Extract the (x, y) coordinate from the center of the cell holding the provided text.  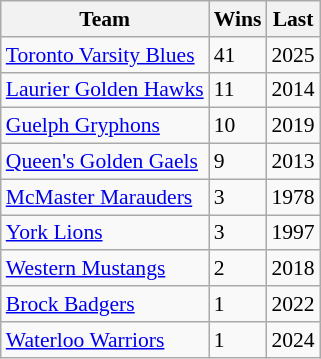
Wins (238, 19)
2014 (292, 90)
2022 (292, 304)
9 (238, 162)
2013 (292, 162)
41 (238, 55)
11 (238, 90)
10 (238, 126)
Western Mustangs (105, 269)
Team (105, 19)
Toronto Varsity Blues (105, 55)
McMaster Marauders (105, 197)
2019 (292, 126)
2025 (292, 55)
1997 (292, 233)
Waterloo Warriors (105, 340)
Last (292, 19)
2024 (292, 340)
Brock Badgers (105, 304)
1978 (292, 197)
Guelph Gryphons (105, 126)
Laurier Golden Hawks (105, 90)
2 (238, 269)
Queen's Golden Gaels (105, 162)
2018 (292, 269)
York Lions (105, 233)
